Determine the [x, y] coordinate at the center of the cell enclosing the given text.  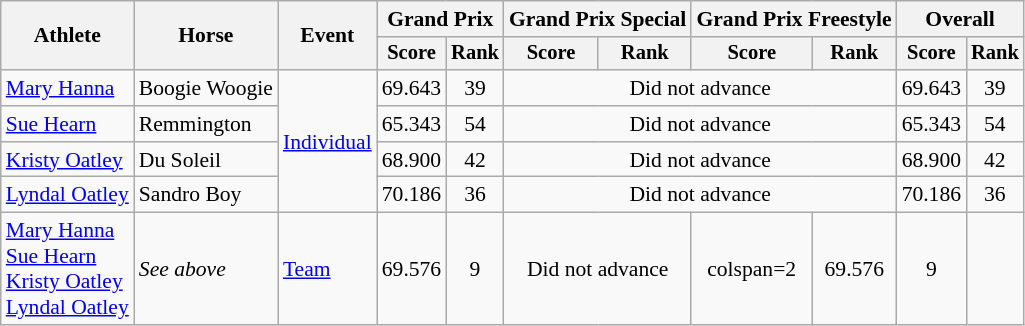
See above [206, 269]
Athlete [68, 36]
Grand Prix Freestyle [794, 19]
Grand Prix Special [598, 19]
Grand Prix [440, 19]
Du Soleil [206, 160]
Boogie Woogie [206, 88]
Mary Hanna [68, 88]
Mary HannaSue HearnKristy OatleyLyndal Oatley [68, 269]
Event [328, 36]
Overall [960, 19]
Sue Hearn [68, 124]
Team [328, 269]
Individual [328, 141]
Lyndal Oatley [68, 195]
Sandro Boy [206, 195]
Kristy Oatley [68, 160]
colspan=2 [752, 269]
Horse [206, 36]
Remmington [206, 124]
